Pinpoint the cell where the given text exists, returning its [X, Y] midpoint coordinate. 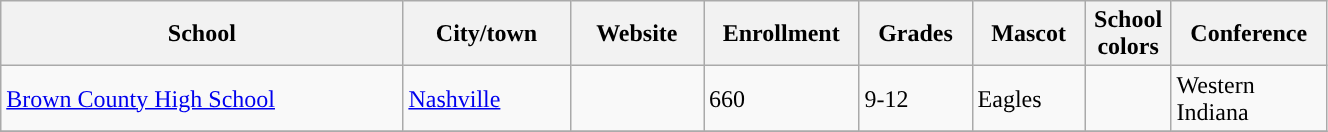
Website [636, 34]
Enrollment [782, 34]
Eagles [1028, 98]
City/town [486, 34]
Mascot [1028, 34]
Western Indiana [1248, 98]
Conference [1248, 34]
School [202, 34]
School colors [1128, 34]
9-12 [916, 98]
660 [782, 98]
Brown County High School [202, 98]
Nashville [486, 98]
Grades [916, 34]
